Provide the [X, Y] coordinate of the cell's center where the given text is located.  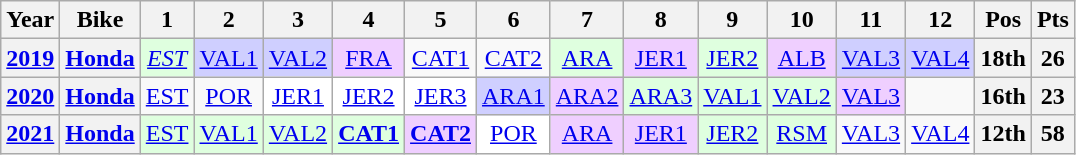
3 [298, 20]
FRA [369, 58]
5 [441, 20]
7 [587, 20]
6 [514, 20]
4 [369, 20]
58 [1052, 134]
12th [1003, 134]
16th [1003, 96]
JER3 [441, 96]
Year [30, 20]
RSM [802, 134]
2020 [30, 96]
ALB [802, 58]
26 [1052, 58]
12 [940, 20]
ARA2 [587, 96]
18th [1003, 58]
Bike [100, 20]
ARA3 [661, 96]
2 [228, 20]
1 [167, 20]
8 [661, 20]
11 [870, 20]
Pos [1003, 20]
10 [802, 20]
9 [732, 20]
2019 [30, 58]
ARA1 [514, 96]
Pts [1052, 20]
23 [1052, 96]
2021 [30, 134]
